Identify which cell holds the provided text, then report its (X, Y) central coordinate. 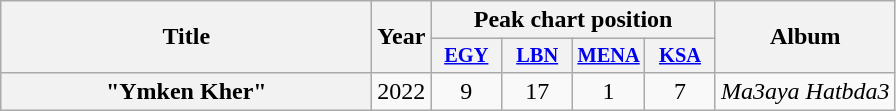
7 (680, 91)
Peak chart position (574, 20)
1 (609, 91)
Title (186, 37)
Ma3aya Hatbda3 (805, 91)
LBN (538, 56)
2022 (402, 91)
Album (805, 37)
"Ymken Kher" (186, 91)
EGY (466, 56)
MENA (609, 56)
17 (538, 91)
9 (466, 91)
KSA (680, 56)
Year (402, 37)
